Identify which cell holds the provided text, then report its [x, y] central coordinate. 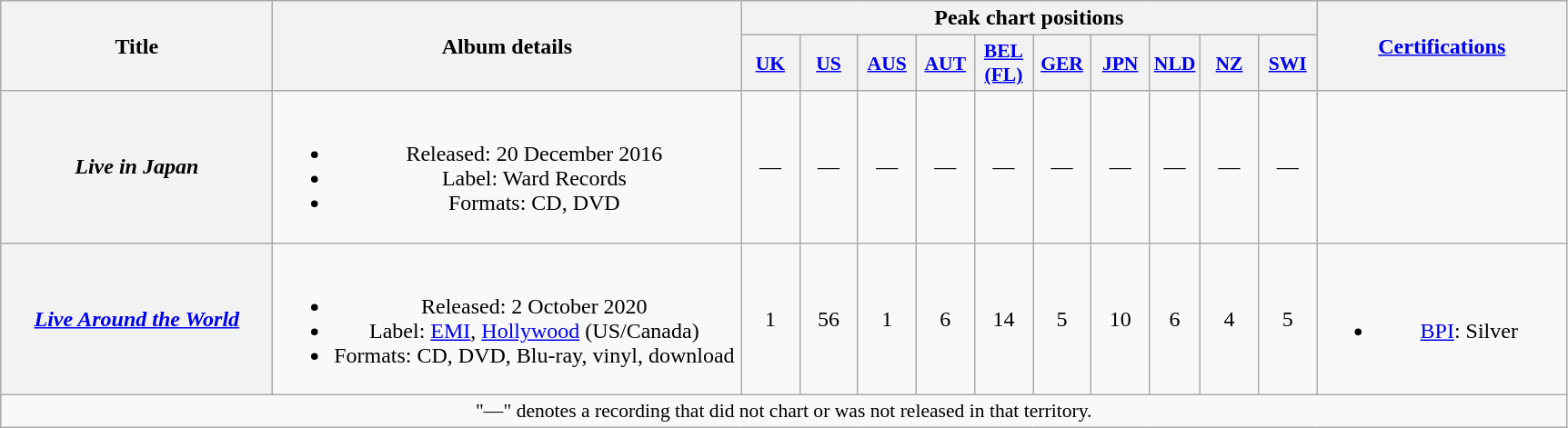
Peak chart positions [1030, 18]
10 [1121, 318]
Title [136, 45]
SWI [1288, 64]
56 [829, 318]
4 [1229, 318]
Released: 2 October 2020Label: EMI, Hollywood (US/Canada)Formats: CD, DVD, Blu-ray, vinyl, download [508, 318]
AUT [945, 64]
"—" denotes a recording that did not chart or was not released in that territory. [784, 411]
JPN [1121, 64]
BEL(FL) [1003, 64]
Released: 20 December 2016Label: Ward RecordsFormats: CD, DVD [508, 167]
14 [1003, 318]
Live Around the World [136, 318]
US [829, 64]
GER [1062, 64]
Certifications [1442, 45]
NZ [1229, 64]
Album details [508, 45]
Live in Japan [136, 167]
AUS [887, 64]
BPI: Silver [1442, 318]
UK [770, 64]
NLD [1175, 64]
